Extract the [X, Y] coordinate from the center of the cell holding the provided text.  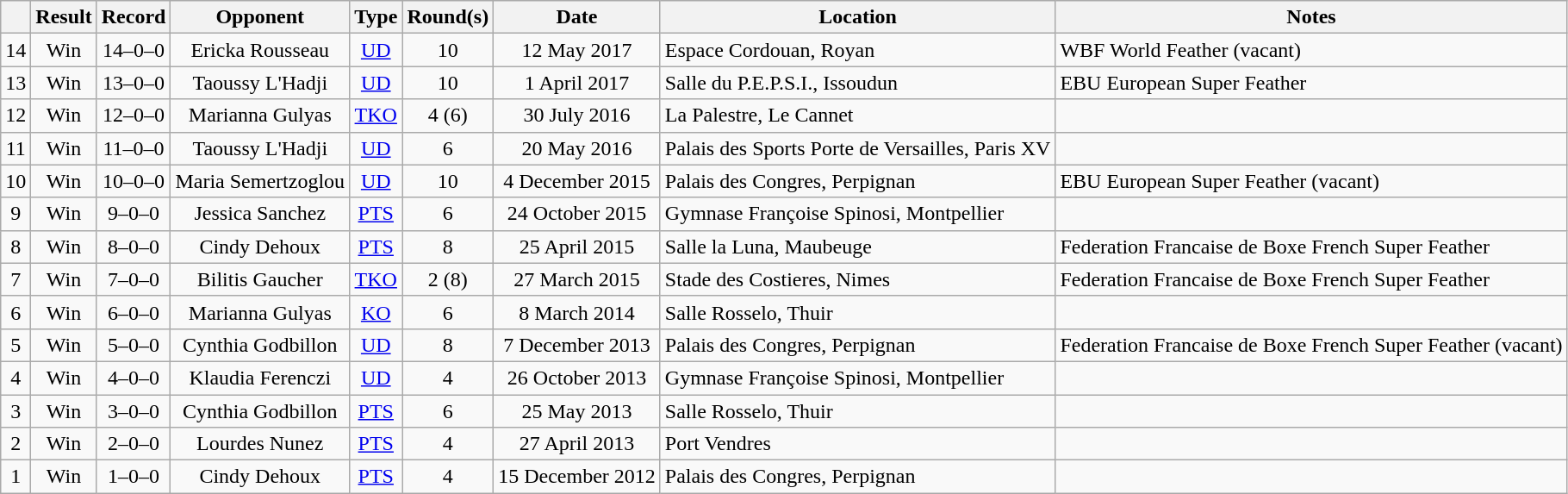
Opponent [260, 17]
Lourdes Nunez [260, 444]
11 [16, 148]
1–0–0 [134, 477]
26 October 2013 [577, 378]
EBU European Super Feather [1311, 83]
Ericka Rousseau [260, 50]
14 [16, 50]
4–0–0 [134, 378]
25 April 2015 [577, 247]
4 December 2015 [577, 181]
3 [16, 411]
WBF World Feather (vacant) [1311, 50]
9–0–0 [134, 214]
7–0–0 [134, 279]
EBU European Super Feather (vacant) [1311, 181]
5 [16, 345]
3–0–0 [134, 411]
24 October 2015 [577, 214]
1 [16, 477]
Record [134, 17]
Location [858, 17]
KO [376, 312]
1 April 2017 [577, 83]
Palais des Sports Porte de Versailles, Paris XV [858, 148]
14–0–0 [134, 50]
12 [16, 116]
Maria Semertzoglou [260, 181]
11–0–0 [134, 148]
Jessica Sanchez [260, 214]
20 May 2016 [577, 148]
25 May 2013 [577, 411]
Result [64, 17]
8–0–0 [134, 247]
12–0–0 [134, 116]
4 (6) [448, 116]
5–0–0 [134, 345]
7 [16, 279]
12 May 2017 [577, 50]
30 July 2016 [577, 116]
27 March 2015 [577, 279]
9 [16, 214]
Type [376, 17]
Espace Cordouan, Royan [858, 50]
2 [16, 444]
Federation Francaise de Boxe French Super Feather (vacant) [1311, 345]
10–0–0 [134, 181]
Salle du P.E.P.S.I., Issoudun [858, 83]
15 December 2012 [577, 477]
2 (8) [448, 279]
6–0–0 [134, 312]
La Palestre, Le Cannet [858, 116]
Bilitis Gaucher [260, 279]
Notes [1311, 17]
Salle la Luna, Maubeuge [858, 247]
13 [16, 83]
27 April 2013 [577, 444]
Stade des Costieres, Nimes [858, 279]
Round(s) [448, 17]
13–0–0 [134, 83]
Date [577, 17]
2–0–0 [134, 444]
7 December 2013 [577, 345]
Port Vendres [858, 444]
8 March 2014 [577, 312]
Klaudia Ferenczi [260, 378]
